Return [x, y] of the center of cell containing provided text 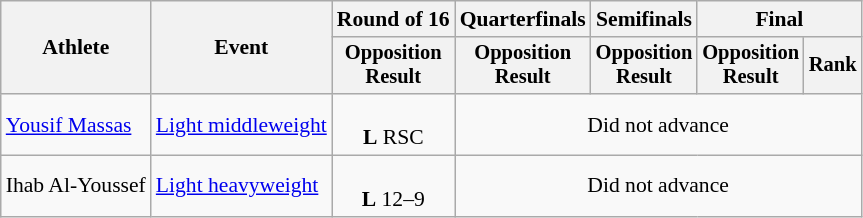
Event [242, 48]
Yousif Massas [76, 124]
Quarterfinals [523, 19]
Semifinals [644, 19]
Light heavyweight [242, 186]
Round of 16 [394, 19]
L RSC [394, 124]
Light middleweight [242, 124]
L 12–9 [394, 186]
Final [779, 19]
Rank [833, 66]
Ihab Al-Youssef [76, 186]
Athlete [76, 48]
